Return (X, Y) of the center of cell containing provided text 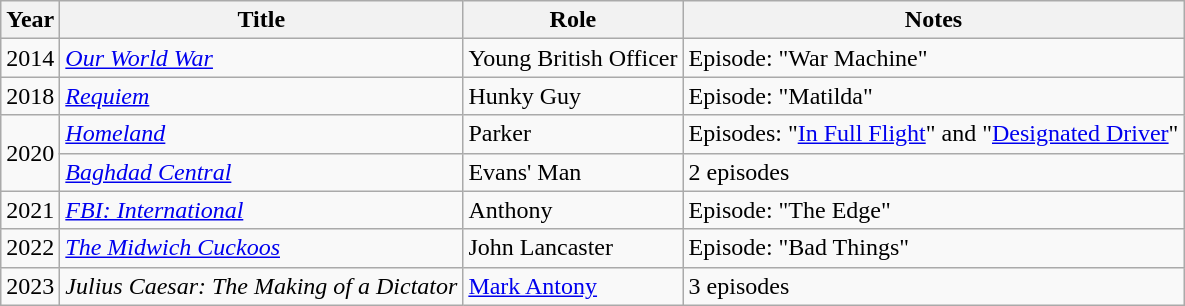
John Lancaster (573, 248)
2018 (30, 96)
2023 (30, 286)
3 episodes (934, 286)
Young British Officer (573, 58)
2021 (30, 210)
2 episodes (934, 172)
2014 (30, 58)
Mark Antony (573, 286)
2022 (30, 248)
Notes (934, 20)
Episode: "Bad Things" (934, 248)
Episode: "The Edge" (934, 210)
FBI: International (262, 210)
Episodes: "In Full Flight" and "Designated Driver" (934, 134)
Title (262, 20)
Anthony (573, 210)
Parker (573, 134)
Hunky Guy (573, 96)
The Midwich Cuckoos (262, 248)
Year (30, 20)
Episode: "Matilda" (934, 96)
Our World War (262, 58)
Role (573, 20)
Julius Caesar: The Making of a Dictator (262, 286)
Episode: "War Machine" (934, 58)
Evans' Man (573, 172)
2020 (30, 153)
Requiem (262, 96)
Baghdad Central (262, 172)
Homeland (262, 134)
